Output the [x, y] coordinate of the center of the cell containing the given text.  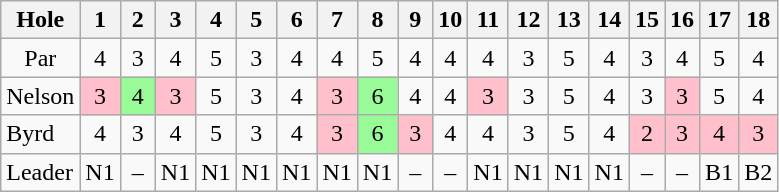
Byrd [40, 134]
13 [569, 20]
15 [646, 20]
18 [758, 20]
17 [720, 20]
9 [416, 20]
8 [377, 20]
B2 [758, 172]
Nelson [40, 96]
Leader [40, 172]
10 [450, 20]
1 [100, 20]
16 [682, 20]
14 [609, 20]
11 [488, 20]
Par [40, 58]
B1 [720, 172]
7 [337, 20]
Hole [40, 20]
12 [528, 20]
